Scan for the cell matching the given text and deliver its [X, Y] coordinate at center. 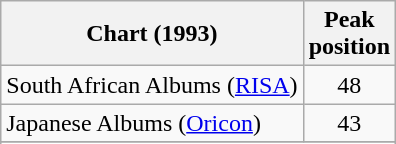
Peakposition [349, 34]
48 [349, 85]
South African Albums (RISA) [152, 85]
Chart (1993) [152, 34]
43 [349, 123]
Japanese Albums (Oricon) [152, 123]
